Search for the cell housing the specified text and yield its [X, Y] center coordinate. 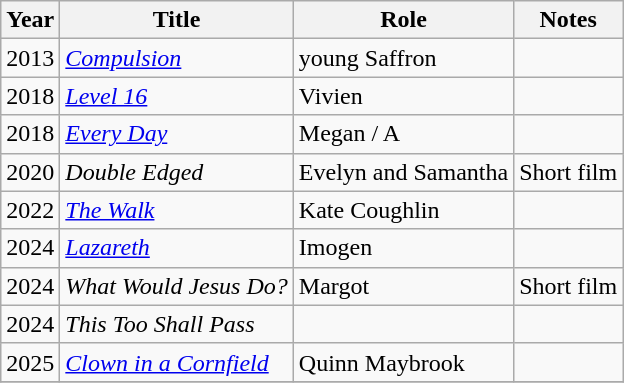
young Saffron [403, 58]
Double Edged [177, 172]
Lazareth [177, 248]
Quinn Maybrook [403, 362]
Year [30, 20]
Margot [403, 286]
Title [177, 20]
Every Day [177, 134]
2022 [30, 210]
What Would Jesus Do? [177, 286]
Role [403, 20]
Megan / A [403, 134]
Compulsion [177, 58]
Evelyn and Samantha [403, 172]
Level 16 [177, 96]
2020 [30, 172]
Kate Coughlin [403, 210]
Imogen [403, 248]
Vivien [403, 96]
The Walk [177, 210]
2025 [30, 362]
This Too Shall Pass [177, 324]
Clown in a Cornfield [177, 362]
2013 [30, 58]
Notes [568, 20]
